Pinpoint the cell where the given text exists, returning its (x, y) midpoint coordinate. 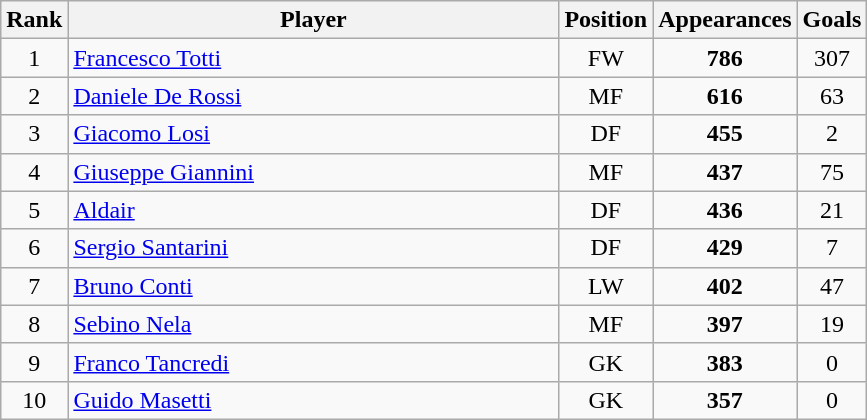
402 (725, 286)
Sebino Nela (314, 324)
FW (606, 58)
307 (832, 58)
21 (832, 210)
397 (725, 324)
Franco Tancredi (314, 362)
5 (34, 210)
1 (34, 58)
3 (34, 134)
786 (725, 58)
19 (832, 324)
436 (725, 210)
9 (34, 362)
Position (606, 20)
10 (34, 400)
Goals (832, 20)
Aldair (314, 210)
Francesco Totti (314, 58)
437 (725, 172)
Appearances (725, 20)
LW (606, 286)
Bruno Conti (314, 286)
75 (832, 172)
Daniele De Rossi (314, 96)
8 (34, 324)
6 (34, 248)
Giuseppe Giannini (314, 172)
4 (34, 172)
Player (314, 20)
455 (725, 134)
63 (832, 96)
429 (725, 248)
Guido Masetti (314, 400)
Sergio Santarini (314, 248)
383 (725, 362)
Giacomo Losi (314, 134)
616 (725, 96)
357 (725, 400)
Rank (34, 20)
47 (832, 286)
